Provide the (x, y) coordinate of the cell's center where the given text is located.  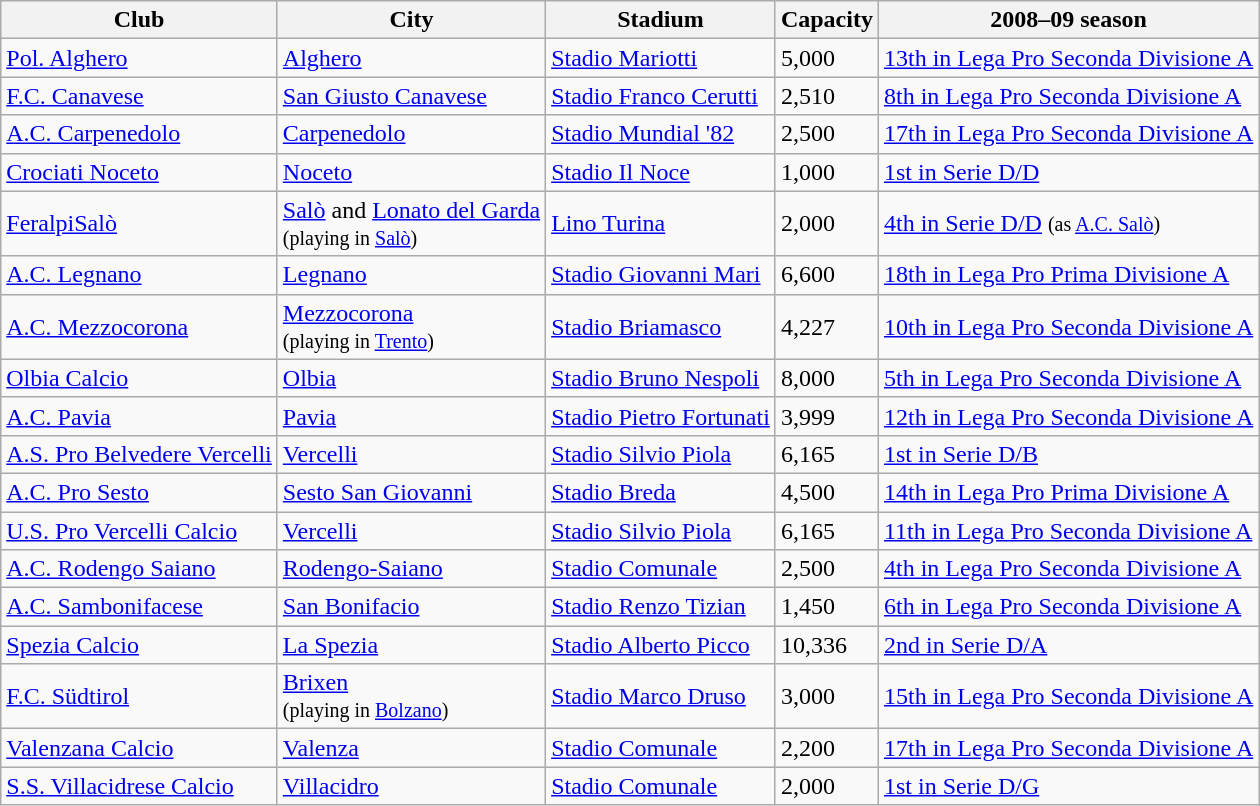
1st in Serie D/G (1068, 786)
S.S. Villacidrese Calcio (140, 786)
Stadio Marco Druso (661, 696)
Mezzocorona(playing in Trento) (411, 326)
10th in Lega Pro Seconda Divisione A (1068, 326)
Stadio Briamasco (661, 326)
A.S. Pro Belvedere Vercelli (140, 454)
City (411, 20)
8,000 (826, 378)
Brixen(playing in Bolzano) (411, 696)
5,000 (826, 58)
14th in Lega Pro Prima Divisione A (1068, 492)
13th in Lega Pro Seconda Divisione A (1068, 58)
2008–09 season (1068, 20)
Villacidro (411, 786)
4,500 (826, 492)
8th in Lega Pro Seconda Divisione A (1068, 96)
1st in Serie D/D (1068, 172)
2,510 (826, 96)
Spezia Calcio (140, 645)
2,200 (826, 748)
A.C. Legnano (140, 275)
3,000 (826, 696)
Olbia (411, 378)
Alghero (411, 58)
Salò and Lonato del Garda(playing in Salò) (411, 224)
San Bonifacio (411, 607)
Stadio Alberto Picco (661, 645)
4th in Lega Pro Seconda Divisione A (1068, 569)
A.C. Pavia (140, 416)
Valenzana Calcio (140, 748)
Stadio Pietro Fortunati (661, 416)
A.C. Rodengo Saiano (140, 569)
Capacity (826, 20)
A.C. Pro Sesto (140, 492)
15th in Lega Pro Seconda Divisione A (1068, 696)
La Spezia (411, 645)
Stadium (661, 20)
U.S. Pro Vercelli Calcio (140, 531)
Olbia Calcio (140, 378)
1,450 (826, 607)
11th in Lega Pro Seconda Divisione A (1068, 531)
6th in Lega Pro Seconda Divisione A (1068, 607)
A.C. Mezzocorona (140, 326)
Stadio Il Noce (661, 172)
5th in Lega Pro Seconda Divisione A (1068, 378)
Sesto San Giovanni (411, 492)
San Giusto Canavese (411, 96)
A.C. Carpenedolo (140, 134)
FeralpiSalò (140, 224)
Pol. Alghero (140, 58)
18th in Lega Pro Prima Divisione A (1068, 275)
2nd in Serie D/A (1068, 645)
Stadio Mariotti (661, 58)
Stadio Breda (661, 492)
4th in Serie D/D (as A.C. Salò) (1068, 224)
F.C. Südtirol (140, 696)
Club (140, 20)
Stadio Franco Cerutti (661, 96)
Legnano (411, 275)
A.C. Sambonifacese (140, 607)
1,000 (826, 172)
1st in Serie D/B (1068, 454)
Carpenedolo (411, 134)
Crociati Noceto (140, 172)
Stadio Renzo Tizian (661, 607)
Lino Turina (661, 224)
6,600 (826, 275)
4,227 (826, 326)
Stadio Bruno Nespoli (661, 378)
F.C. Canavese (140, 96)
3,999 (826, 416)
Valenza (411, 748)
Stadio Giovanni Mari (661, 275)
12th in Lega Pro Seconda Divisione A (1068, 416)
Pavia (411, 416)
10,336 (826, 645)
Noceto (411, 172)
Stadio Mundial '82 (661, 134)
Rodengo-Saiano (411, 569)
